Return [x, y] of the center of cell containing provided text 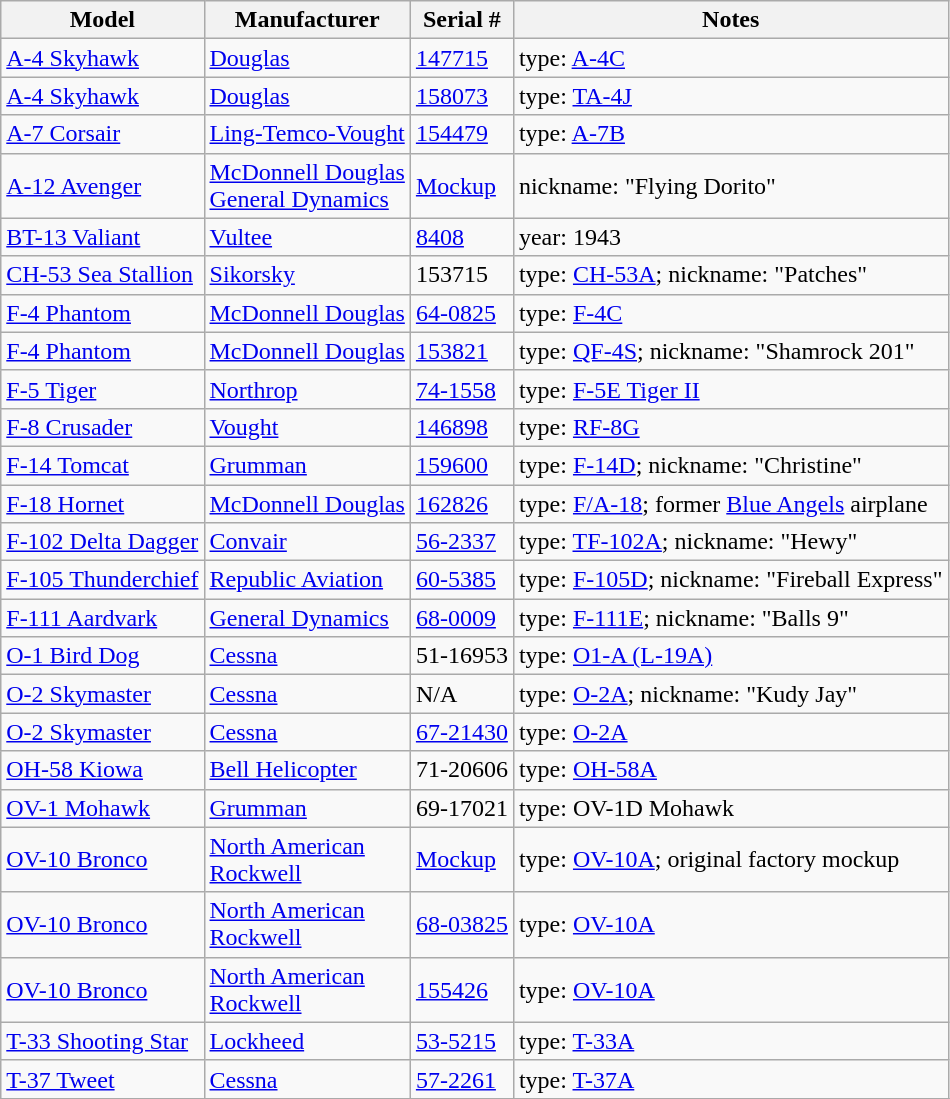
Bell Helicopter [307, 770]
F-102 Delta Dagger [102, 542]
type: F-14D; nickname: "Christine" [730, 465]
8408 [462, 237]
type: T-33A [730, 1041]
159600 [462, 465]
Northrop [307, 389]
F-105 Thunderchief [102, 580]
56-2337 [462, 542]
OH-58 Kiowa [102, 770]
154479 [462, 134]
type: TA-4J [730, 96]
CH-53 Sea Stallion [102, 275]
type: OH-58A [730, 770]
57-2261 [462, 1079]
type: O1-A (L-19A) [730, 656]
type: TF-102A; nickname: "Hewy" [730, 542]
type: OV-1D Mohawk [730, 808]
F-5 Tiger [102, 389]
Serial # [462, 20]
type: O-2A [730, 732]
Notes [730, 20]
BT-13 Valiant [102, 237]
74-1558 [462, 389]
162826 [462, 503]
F-8 Crusader [102, 427]
A-7 Corsair [102, 134]
nickname: "Flying Dorito" [730, 186]
year: 1943 [730, 237]
Republic Aviation [307, 580]
McDonnell DouglasGeneral Dynamics [307, 186]
Vought [307, 427]
type: A-4C [730, 58]
type: A-7B [730, 134]
type: F-111E; nickname: "Balls 9" [730, 618]
155426 [462, 990]
T-37 Tweet [102, 1079]
F-18 Hornet [102, 503]
69-17021 [462, 808]
type: OV-10A; original factory mockup [730, 860]
type: F-5E Tiger II [730, 389]
60-5385 [462, 580]
T-33 Shooting Star [102, 1041]
Manufacturer [307, 20]
53-5215 [462, 1041]
Sikorsky [307, 275]
A-12 Avenger [102, 186]
71-20606 [462, 770]
67-21430 [462, 732]
type: F-4C [730, 313]
Convair [307, 542]
type: F-105D; nickname: "Fireball Express" [730, 580]
General Dynamics [307, 618]
51-16953 [462, 656]
Model [102, 20]
type: T-37A [730, 1079]
147715 [462, 58]
OV-1 Mohawk [102, 808]
68-03825 [462, 924]
O-1 Bird Dog [102, 656]
type: CH-53A; nickname: "Patches" [730, 275]
type: O-2A; nickname: "Kudy Jay" [730, 694]
type: RF-8G [730, 427]
153715 [462, 275]
F-14 Tomcat [102, 465]
Lockheed [307, 1041]
N/A [462, 694]
158073 [462, 96]
153821 [462, 351]
F-111 Aardvark [102, 618]
type: QF-4S; nickname: "Shamrock 201" [730, 351]
Ling-Temco-Vought [307, 134]
64-0825 [462, 313]
type: F/A-18; former Blue Angels airplane [730, 503]
Vultee [307, 237]
68-0009 [462, 618]
146898 [462, 427]
